Pinpoint the cell where the given text exists, returning its (x, y) midpoint coordinate. 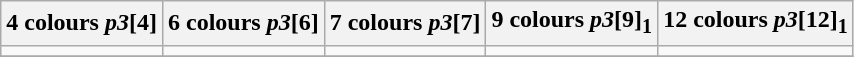
9 colours p3[9]1 (572, 23)
12 colours p3[12]1 (756, 23)
4 colours p3[4] (82, 23)
6 colours p3[6] (243, 23)
7 colours p3[7] (405, 23)
